Detect which cell encompasses the target text, then output its [X, Y] center coordinate. 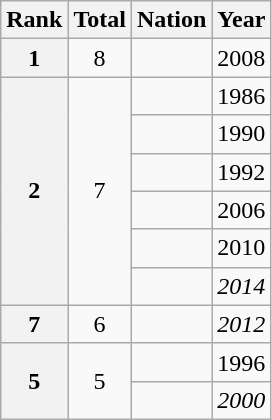
2 [34, 191]
1 [34, 58]
2010 [242, 248]
Total [100, 20]
6 [100, 324]
2014 [242, 286]
Rank [34, 20]
2006 [242, 210]
2000 [242, 400]
1986 [242, 96]
Year [242, 20]
1996 [242, 362]
Nation [171, 20]
2008 [242, 58]
1990 [242, 134]
2012 [242, 324]
1992 [242, 172]
8 [100, 58]
